Output the (X, Y) coordinate of the center of the cell containing the given text.  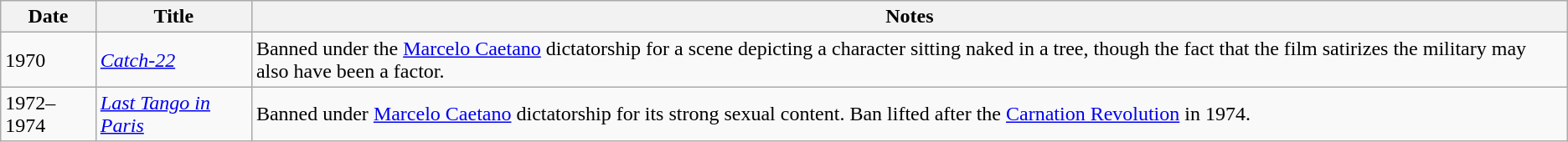
Last Tango in Paris (173, 114)
1972–1974 (49, 114)
1970 (49, 60)
Banned under Marcelo Caetano dictatorship for its strong sexual content. Ban lifted after the Carnation Revolution in 1974. (910, 114)
Title (173, 17)
Catch-22 (173, 60)
Date (49, 17)
Notes (910, 17)
